Pinpoint the cell where the given text exists, returning its [X, Y] midpoint coordinate. 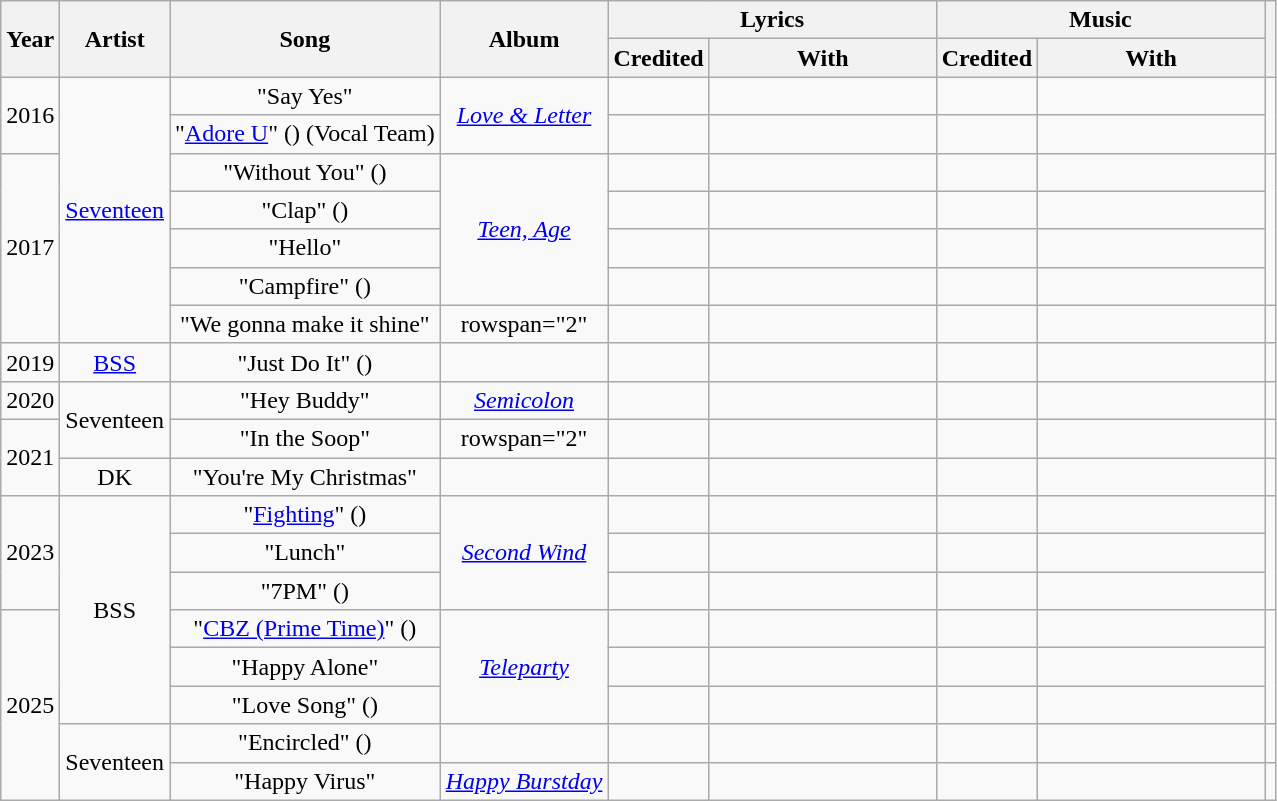
2023 [30, 553]
Album [524, 39]
"Just Do It" () [306, 362]
"Happy Virus" [306, 781]
2017 [30, 248]
2020 [30, 400]
"CBZ (Prime Time)" () [306, 629]
"Adore U" () (Vocal Team) [306, 134]
Teleparty [524, 667]
Song [306, 39]
DK [115, 477]
2019 [30, 362]
2021 [30, 457]
Music [1100, 20]
Semicolon [524, 400]
Artist [115, 39]
"Hello" [306, 248]
Teen, Age [524, 229]
2016 [30, 115]
2025 [30, 705]
"Encircled" () [306, 743]
Year [30, 39]
Love & Letter [524, 115]
"7PM" () [306, 591]
"Campfire" () [306, 286]
"We gonna make it shine" [306, 324]
Lyrics [772, 20]
"Love Song" () [306, 705]
"Without You" () [306, 172]
"Clap" () [306, 210]
Second Wind [524, 553]
Happy Burstday [524, 781]
"Fighting" () [306, 515]
"Lunch" [306, 553]
"You're My Christmas" [306, 477]
"In the Soop" [306, 438]
"Say Yes" [306, 96]
"Hey Buddy" [306, 400]
"Happy Alone" [306, 667]
